Locate the cell with the specified text and output its (X, Y) center coordinate. 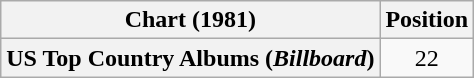
Chart (1981) (190, 20)
US Top Country Albums (Billboard) (190, 58)
22 (427, 58)
Position (427, 20)
